Output the (X, Y) coordinate of the center of the cell containing the given text.  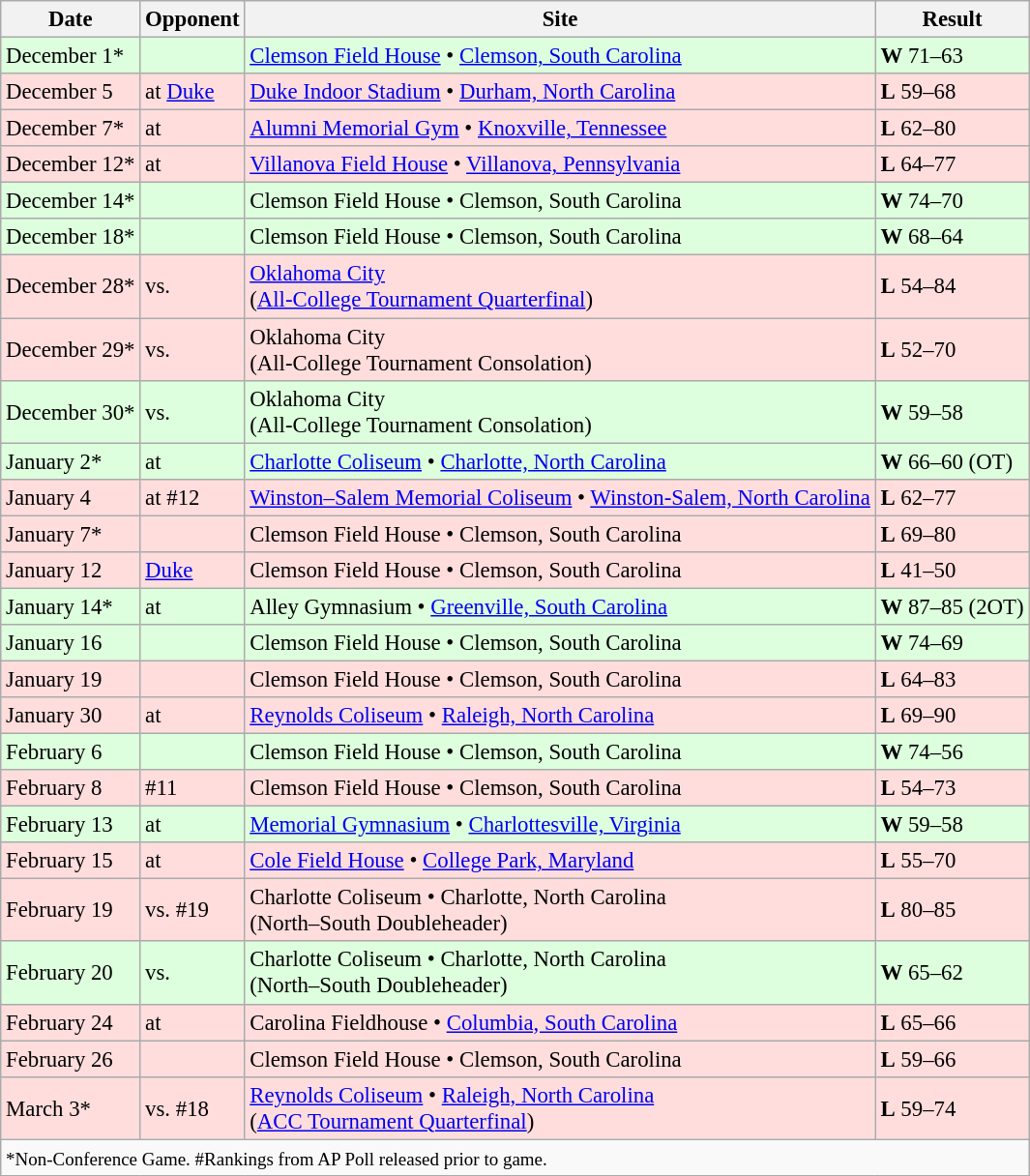
February 20 (71, 973)
December 5 (71, 92)
February 6 (71, 752)
February 26 (71, 1059)
Reynolds Coliseum • Raleigh, North Carolina(ACC Tournament Quarterfinal) (560, 1108)
Result (952, 19)
#11 (192, 788)
February 8 (71, 788)
L 54–84 (952, 286)
December 29* (71, 350)
Alley Gymnasium • Greenville, South Carolina (560, 606)
L 80–85 (952, 911)
December 14* (71, 201)
December 7* (71, 129)
W 65–62 (952, 973)
vs. #19 (192, 911)
at Duke (192, 92)
Carolina Fieldhouse • Columbia, South Carolina (560, 1022)
L 59–74 (952, 1108)
February 24 (71, 1022)
January 7* (71, 534)
Oklahoma City(All-College Tournament Quarterfinal) (560, 286)
January 4 (71, 497)
Site (560, 19)
L 54–73 (952, 788)
Date (71, 19)
January 14* (71, 606)
L 65–66 (952, 1022)
Duke (192, 571)
L 59–68 (952, 92)
December 28* (71, 286)
Duke Indoor Stadium • Durham, North Carolina (560, 92)
December 1* (71, 56)
L 64–77 (952, 164)
Cole Field House • College Park, Maryland (560, 861)
L 52–70 (952, 350)
December 12* (71, 164)
Alumni Memorial Gym • Knoxville, Tennessee (560, 129)
February 15 (71, 861)
W 87–85 (2OT) (952, 606)
January 16 (71, 643)
L 64–83 (952, 679)
W 71–63 (952, 56)
December 30* (71, 412)
February 19 (71, 911)
January 12 (71, 571)
December 18* (71, 237)
W 74–69 (952, 643)
L 41–50 (952, 571)
Opponent (192, 19)
L 59–66 (952, 1059)
January 2* (71, 461)
W 68–64 (952, 237)
January 19 (71, 679)
L 55–70 (952, 861)
W 74–56 (952, 752)
Memorial Gymnasium • Charlottesville, Virginia (560, 825)
at #12 (192, 497)
February 13 (71, 825)
L 62–77 (952, 497)
Villanova Field House • Villanova, Pennsylvania (560, 164)
Winston–Salem Memorial Coliseum • Winston-Salem, North Carolina (560, 497)
vs. #18 (192, 1108)
*Non-Conference Game. #Rankings from AP Poll released prior to game. (515, 1158)
L 62–80 (952, 129)
L 69–80 (952, 534)
Reynolds Coliseum • Raleigh, North Carolina (560, 716)
W 74–70 (952, 201)
Charlotte Coliseum • Charlotte, North Carolina (560, 461)
L 69–90 (952, 716)
March 3* (71, 1108)
January 30 (71, 716)
W 66–60 (OT) (952, 461)
